Search for the cell housing the specified text and yield its [x, y] center coordinate. 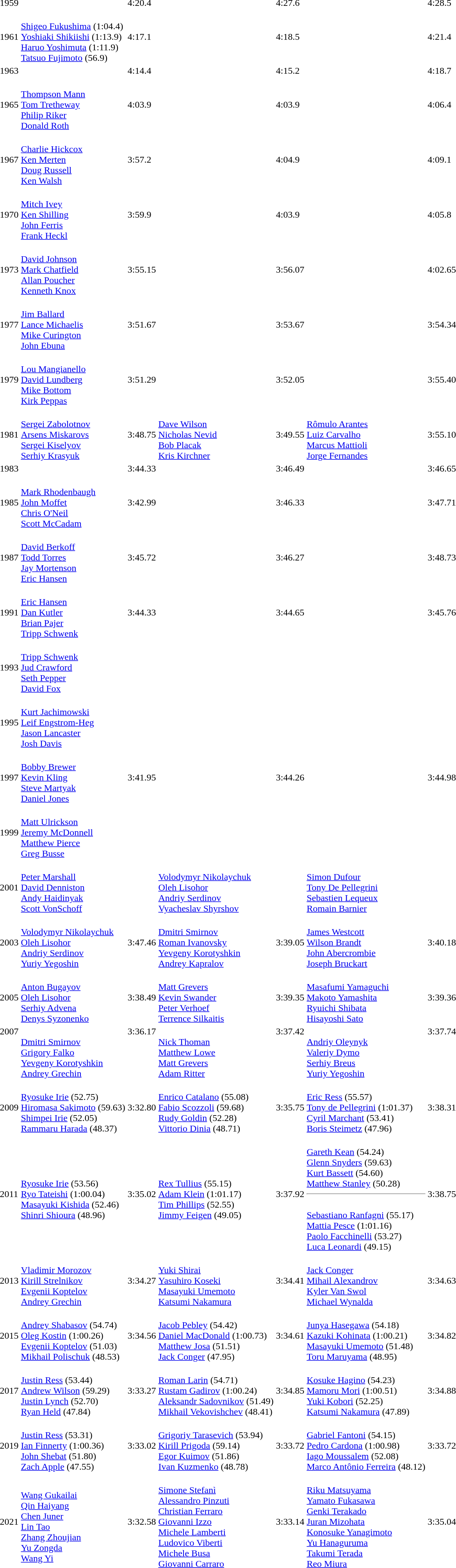
3:46.33 [290, 502]
3:59.9 [142, 215]
3:44.65 [290, 612]
3:34.41 [290, 1281]
Kosuke Hagino (54.23)Mamoru Mori (1:00.51)Yuki Kobori (52.25)Katsumi Nakamura (47.89) [366, 1391]
Mitch IveyKen ShillingJohn FerrisFrank Heckl [73, 215]
Vladimir MorozovKirill StrelnikovEvgenii KoptelovAndrey Grechin [73, 1281]
Enrico Catalano (55.08) Fabio Scozzoli (59.68) Rudy Goldin (52.28) Vittorio Dinia (48.71) [216, 1107]
3:56.07 [290, 270]
Justin Ress (53.31)Ian Finnerty (1:00.36)John Shebat (51.80)Zach Apple (47.55) [73, 1446]
Jim BallardLance MichaelisMike CuringtonJohn Ebuna [73, 325]
Mark RhodenbaughJohn MoffetChris O'NeilScott McCadam [73, 502]
Junya Hasegawa (54.18)Kazuki Kohinata (1:00.21)Masayuki Umemoto (51.48)Toru Maruyama (48.95) [366, 1336]
3:51.29 [142, 380]
Yuki ShiraiYasuhiro KosekiMasayuki UmemotoKatsumi Nakamura [216, 1281]
Bobby BrewerKevin KlingSteve MartyakDaniel Jones [73, 777]
3:33.27 [142, 1391]
3:49.55 [290, 435]
3:51.67 [142, 325]
Sergei ZabolotnovArsens MiskarovsSergei KiselyovSerhiy Krasyuk [73, 435]
Gabriel Fantoni (54.15)Pedro Cardona (1:00.98)Iago Moussalem (52.08)Marco Antônio Ferreira (48.12) [366, 1446]
Ryosuke Irie (53.56) Ryo Tateishi (1:00.04) Masayuki Kishida (52.46) Shinri Shioura (48.96) [73, 1194]
Andrey Shabasov (54.74)Oleg Kostin (1:00.26)Evgenii Koptelov (51.03)Mikhail Polischuk (48.53) [73, 1336]
Eric Ress (55.57) Tony de Pellegrini (1:01.37) Cyril Marchant (53.41) Boris Steimetz (47.96) [366, 1107]
Matt GreversKevin SwanderPeter VerhoefTerrence Silkaitis [216, 997]
Anton BugayovOleh LisohorSerhiy AdvenaDenys Syzonenko [73, 997]
Charlie HickcoxKen MertenDoug RussellKen Walsh [73, 160]
Dmitri SmirnovRoman IvanovskyYevgeny KorotyshkinAndrey Kapralov [216, 942]
3:39.05 [290, 942]
David BerkoffTodd TorresJay MortensonEric Hansen [73, 557]
Ryosuke Irie (52.75) Hiromasa Sakimoto (59.63) Shimpei Irie (52.05) Rammaru Harada (48.37) [73, 1107]
3:47.46 [142, 942]
4:04.9 [290, 160]
Eric HansenDan KutlerBrian PajerTripp Schwenk [73, 612]
Thompson MannTom TrethewayPhilip RikerDonald Roth [73, 105]
3:37.92 [290, 1194]
Andriy OleynykValeriy DymoSerhiy BreusYuriy Yegoshin [366, 1052]
4:17.1 [142, 37]
Simon DufourTony De PellegriniSebastien LequeuxRomain Barnier [366, 887]
Jack CongerMihail AlexandrovKyler Van SwolMichael Wynalda [366, 1281]
Rex Tullius (55.15)Adam Klein (1:01.17)Tim Phillips (52.55) Jimmy Feigen (49.05) [216, 1194]
Grigoriy Tarasevich (53.94)Kirill Prigoda (59.14)Egor Kuimov (51.86)Ivan Kuzmenko (48.78) [216, 1446]
Lou MangianelloDavid LundbergMike BottomKirk Peppas [73, 380]
3:32.80 [142, 1107]
James WestcottWilson BrandtJohn AbercrombieJoseph Bruckart [366, 942]
3:35.02 [142, 1194]
Volodymyr NikolaychukOleh LisohorAndriy SerdinovVyacheslav Shyrshov [216, 887]
3:53.67 [290, 325]
Peter MarshallDavid DennistonAndy HaidinyakScott VonSchoff [73, 887]
Rômulo ArantesLuiz CarvalhoMarcus MattioliJorge Fernandes [366, 435]
David JohnsonMark ChatfieldAllan PoucherKenneth Knox [73, 270]
3:34.27 [142, 1281]
3:46.27 [290, 557]
3:41.95 [142, 777]
Dmitri SmirnovGrigory FalkoYevgeny KorotyshkinAndrey Grechin [73, 1052]
4:18.5 [290, 37]
3:34.56 [142, 1336]
4:14.4 [142, 71]
4:15.2 [290, 71]
Kurt JachimowskiLeif Engstrom-HegJason LancasterJosh Davis [73, 722]
3:34.85 [290, 1391]
3:46.49 [290, 468]
3:44.26 [290, 777]
Shigeo Fukushima (1:04.4)Yoshiaki Shikiishi (1:13.9)Haruo Yoshimuta (1:11.9)Tatsuo Fujimoto (56.9) [73, 37]
3:57.2 [142, 160]
3:37.42 [290, 1052]
3:55.15 [142, 270]
3:39.35 [290, 997]
3:48.75 [142, 435]
Nick ThomanMatthew LoweMatt GreversAdam Ritter [216, 1052]
3:33.02 [142, 1446]
Roman Larin (54.71)Rustam Gadirov (1:00.24)Aleksandr Sadovnikov (51.49)Mikhail Vekovishchev (48.41) [216, 1391]
Masafumi YamaguchiMakoto YamashitaRyuichi ShibataHisayoshi Sato [366, 997]
Tripp SchwenkJud CrawfordSeth PepperDavid Fox [73, 667]
Volodymyr NikolaychukOleh LisohorAndriy SerdinovYuriy Yegoshin [73, 942]
3:34.61 [290, 1336]
Justin Ress (53.44)Andrew Wilson (59.29)Justin Lynch (52.70)Ryan Held (47.84) [73, 1391]
Jacob Pebley (54.42)Daniel MacDonald (1:00.73)Matthew Josa (51.51)Jack Conger (47.95) [216, 1336]
3:45.72 [142, 557]
3:36.17 [142, 1052]
3:42.99 [142, 502]
3:35.75 [290, 1107]
Dave WilsonNicholas NevidBob PlacakKris Kirchner [216, 435]
3:52.05 [290, 380]
3:33.72 [290, 1446]
3:38.49 [142, 997]
Matt UlricksonJeremy McDonnellMatthew PierceGreg Busse [73, 832]
